Return the (X, Y) coordinate for the center point of the cell that contains the specified text.  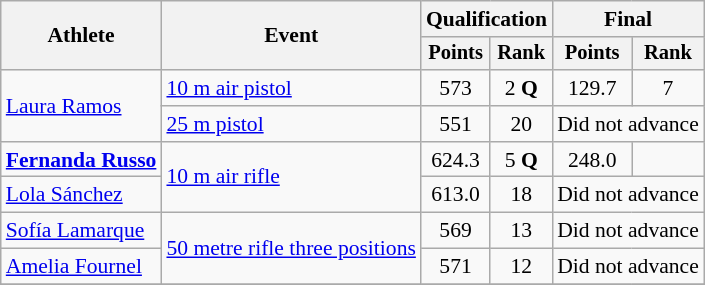
Laura Ramos (82, 106)
Lola Sánchez (82, 195)
129.7 (592, 88)
Fernanda Russo (82, 160)
Sofía Lamarque (82, 231)
10 m air pistol (291, 88)
569 (456, 231)
Qualification (486, 19)
12 (521, 267)
Final (628, 19)
50 metre rifle three positions (291, 248)
18 (521, 195)
551 (456, 124)
5 Q (521, 160)
Event (291, 36)
20 (521, 124)
613.0 (456, 195)
10 m air rifle (291, 178)
571 (456, 267)
248.0 (592, 160)
25 m pistol (291, 124)
Athlete (82, 36)
7 (668, 88)
2 Q (521, 88)
Amelia Fournel (82, 267)
13 (521, 231)
624.3 (456, 160)
573 (456, 88)
